Identify which cell holds the provided text, then report its (x, y) central coordinate. 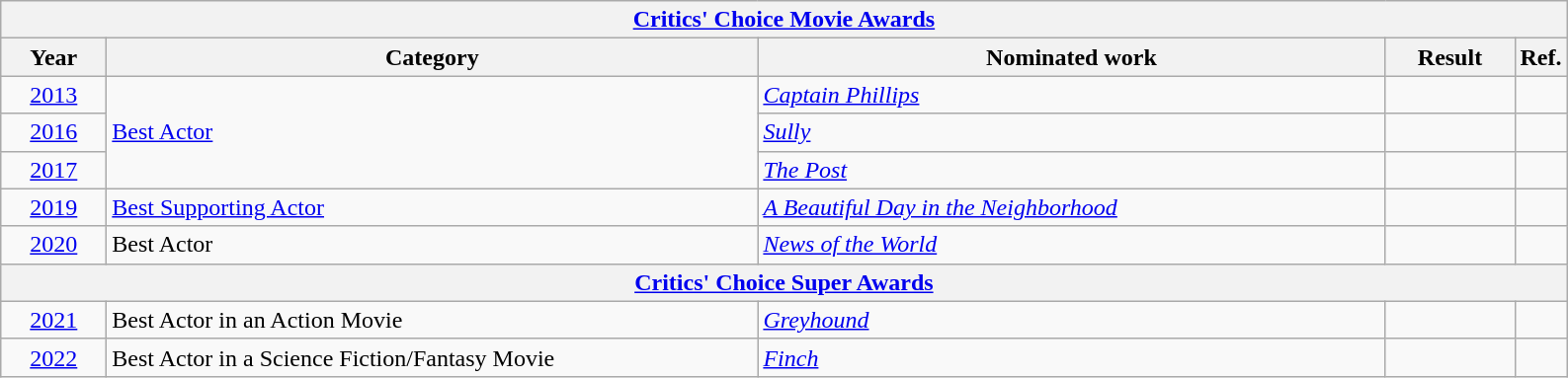
Category (433, 57)
Year (53, 57)
Finch (1071, 357)
Greyhound (1071, 320)
Best Actor in an Action Movie (433, 320)
2017 (53, 170)
Captain Phillips (1071, 95)
2022 (53, 357)
2019 (53, 207)
Best Supporting Actor (433, 207)
Nominated work (1071, 57)
Best Actor in a Science Fiction/Fantasy Movie (433, 357)
Ref. (1541, 57)
2021 (53, 320)
A Beautiful Day in the Neighborhood (1071, 207)
Result (1450, 57)
News of the World (1071, 245)
2016 (53, 132)
The Post (1071, 170)
Sully (1071, 132)
Critics' Choice Super Awards (784, 282)
2013 (53, 95)
Critics' Choice Movie Awards (784, 20)
2020 (53, 245)
